Scan for the cell matching the given text and deliver its (X, Y) coordinate at center. 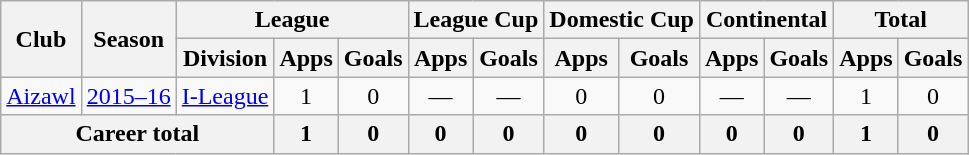
I-League (225, 96)
Career total (138, 134)
Total (901, 20)
Aizawl (41, 96)
Division (225, 58)
Domestic Cup (622, 20)
League (292, 20)
Continental (766, 20)
Club (41, 39)
League Cup (476, 20)
Season (128, 39)
2015–16 (128, 96)
